Return (x, y) of the center of cell containing provided text 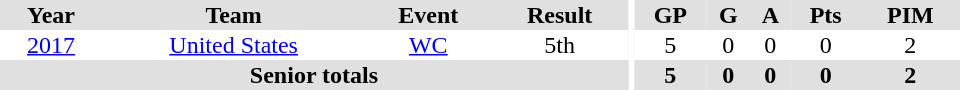
G (728, 15)
Event (428, 15)
A (770, 15)
Result (560, 15)
WC (428, 45)
United States (234, 45)
Year (51, 15)
GP (670, 15)
Senior totals (314, 75)
5th (560, 45)
Team (234, 15)
2017 (51, 45)
PIM (910, 15)
Pts (826, 15)
